From the cell containing the given text, extract its center point as (X, Y) coordinate. 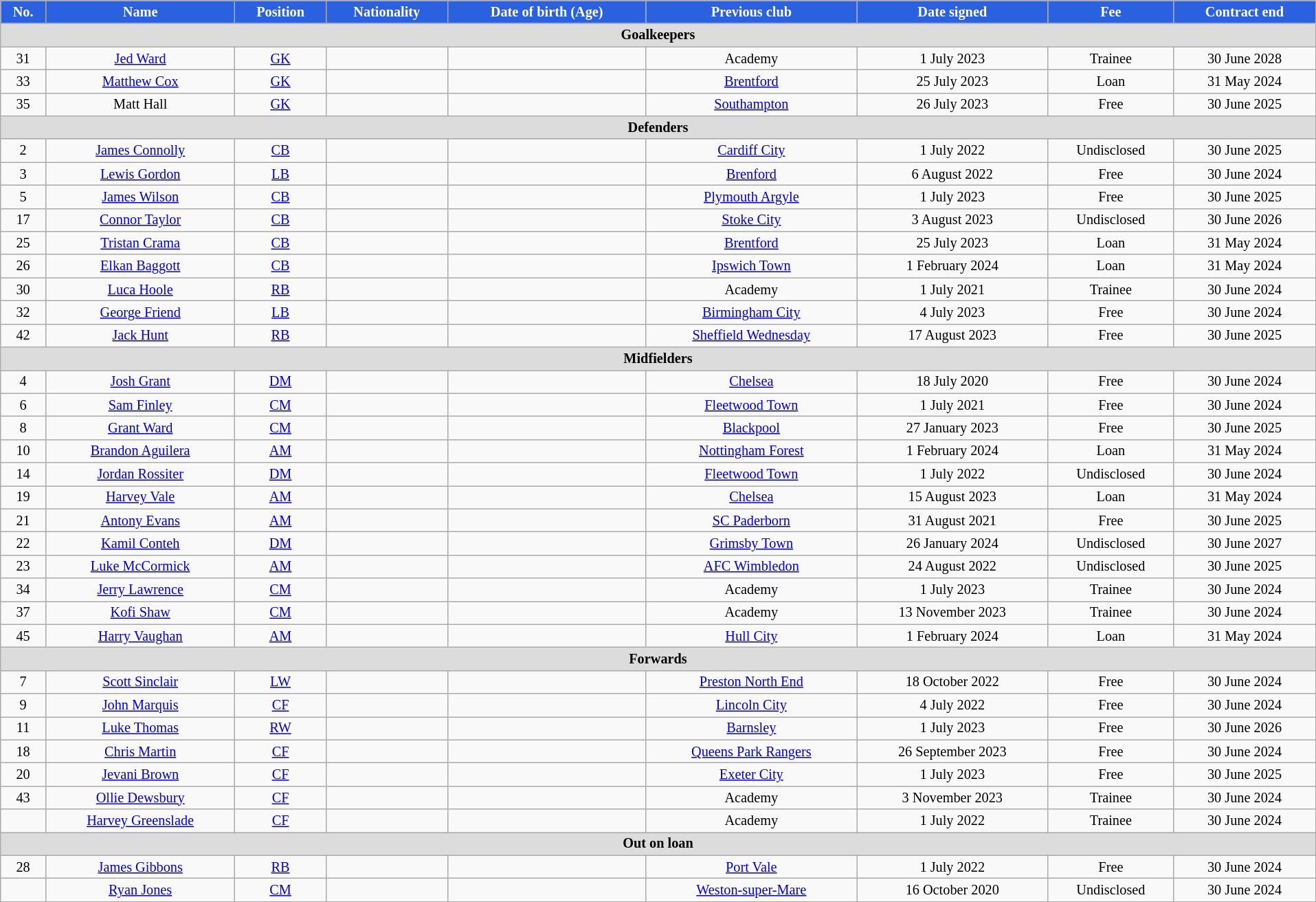
John Marquis (140, 705)
26 July 2023 (952, 104)
Weston-super-Mare (751, 890)
Luke McCormick (140, 566)
22 (23, 543)
9 (23, 705)
Ipswich Town (751, 266)
42 (23, 335)
Goalkeepers (658, 35)
17 (23, 220)
James Connolly (140, 151)
Midfielders (658, 358)
26 January 2024 (952, 543)
19 (23, 497)
4 July 2023 (952, 312)
3 (23, 174)
Hull City (751, 636)
Lincoln City (751, 705)
31 August 2021 (952, 520)
33 (23, 81)
Date of birth (Age) (547, 12)
Position (280, 12)
Luke Thomas (140, 728)
14 (23, 474)
20 (23, 774)
LW (280, 682)
Brenford (751, 174)
Chris Martin (140, 751)
3 November 2023 (952, 797)
23 (23, 566)
Tristan Crama (140, 243)
32 (23, 312)
45 (23, 636)
Harvey Vale (140, 497)
Sheffield Wednesday (751, 335)
Blackpool (751, 428)
Birmingham City (751, 312)
Jed Ward (140, 58)
Jack Hunt (140, 335)
Nationality (386, 12)
Contract end (1245, 12)
21 (23, 520)
Ollie Dewsbury (140, 797)
17 August 2023 (952, 335)
18 July 2020 (952, 382)
Stoke City (751, 220)
6 (23, 405)
Josh Grant (140, 382)
Cardiff City (751, 151)
18 (23, 751)
Jordan Rossiter (140, 474)
4 (23, 382)
30 June 2028 (1245, 58)
Antony Evans (140, 520)
28 (23, 867)
16 October 2020 (952, 890)
Fee (1111, 12)
26 (23, 266)
AFC Wimbledon (751, 566)
James Gibbons (140, 867)
Harry Vaughan (140, 636)
Previous club (751, 12)
Harvey Greenslade (140, 821)
Grimsby Town (751, 543)
26 September 2023 (952, 751)
3 August 2023 (952, 220)
Sam Finley (140, 405)
Lewis Gordon (140, 174)
Matthew Cox (140, 81)
30 (23, 289)
Forwards (658, 659)
30 June 2027 (1245, 543)
Connor Taylor (140, 220)
Defenders (658, 127)
Brandon Aguilera (140, 451)
Jevani Brown (140, 774)
James Wilson (140, 197)
4 July 2022 (952, 705)
15 August 2023 (952, 497)
35 (23, 104)
24 August 2022 (952, 566)
37 (23, 613)
RW (280, 728)
Kamil Conteh (140, 543)
Nottingham Forest (751, 451)
8 (23, 428)
Queens Park Rangers (751, 751)
Name (140, 12)
Date signed (952, 12)
SC Paderborn (751, 520)
31 (23, 58)
5 (23, 197)
Out on loan (658, 844)
Port Vale (751, 867)
Plymouth Argyle (751, 197)
11 (23, 728)
George Friend (140, 312)
Matt Hall (140, 104)
43 (23, 797)
Exeter City (751, 774)
Luca Hoole (140, 289)
Barnsley (751, 728)
Scott Sinclair (140, 682)
Jerry Lawrence (140, 589)
7 (23, 682)
Elkan Baggott (140, 266)
Grant Ward (140, 428)
18 October 2022 (952, 682)
Ryan Jones (140, 890)
Kofi Shaw (140, 613)
34 (23, 589)
6 August 2022 (952, 174)
Preston North End (751, 682)
2 (23, 151)
Southampton (751, 104)
27 January 2023 (952, 428)
13 November 2023 (952, 613)
10 (23, 451)
No. (23, 12)
25 (23, 243)
